From the cell containing the given text, extract its center point as (X, Y) coordinate. 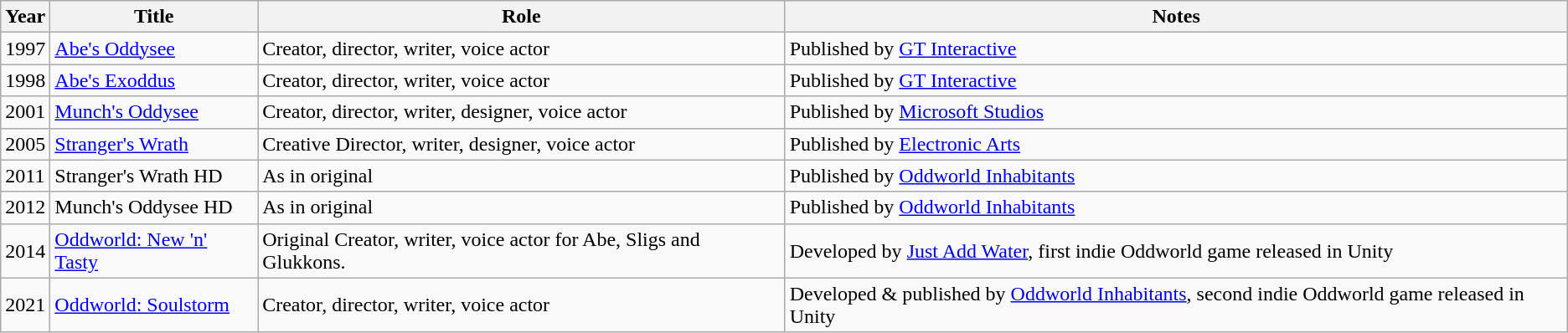
Title (154, 17)
Notes (1176, 17)
Munch's Oddysee HD (154, 207)
Year (25, 17)
Creative Director, writer, designer, voice actor (522, 144)
Stranger's Wrath (154, 144)
1998 (25, 80)
1997 (25, 49)
Role (522, 17)
Munch's Oddysee (154, 112)
2005 (25, 144)
Published by Electronic Arts (1176, 144)
2001 (25, 112)
Oddworld: New 'n' Tasty (154, 251)
2011 (25, 176)
Developed & published by Oddworld Inhabitants, second indie Oddworld game released in Unity (1176, 305)
2014 (25, 251)
2021 (25, 305)
Published by Microsoft Studios (1176, 112)
Abe's Exoddus (154, 80)
Oddworld: Soulstorm (154, 305)
Developed by Just Add Water, first indie Oddworld game released in Unity (1176, 251)
Stranger's Wrath HD (154, 176)
Original Creator, writer, voice actor for Abe, Sligs and Glukkons. (522, 251)
2012 (25, 207)
Creator, director, writer, designer, voice actor (522, 112)
Abe's Oddysee (154, 49)
